Output the (x, y) coordinate of the center of the cell containing the given text.  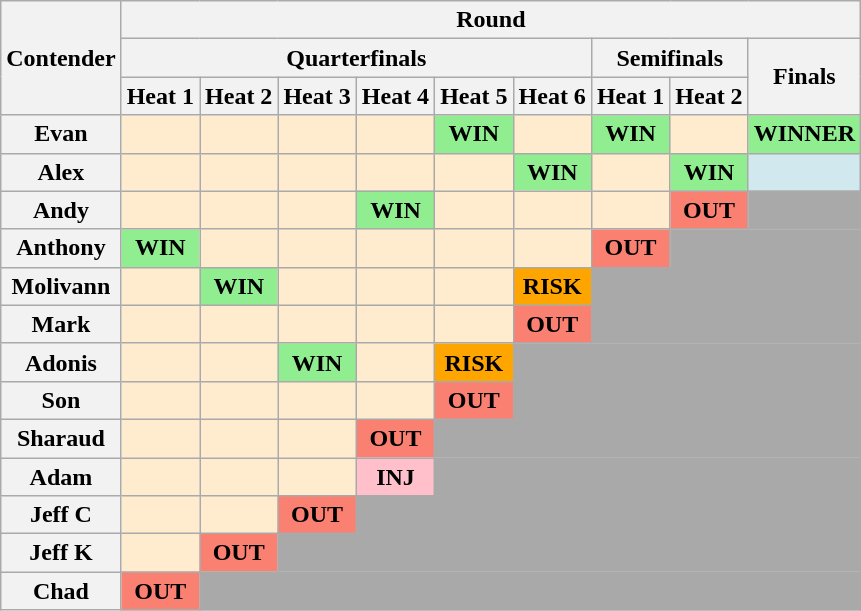
Heat 6 (552, 96)
Round (490, 20)
Jeff C (61, 515)
Quarterfinals (356, 58)
Contender (61, 58)
Finals (804, 77)
Adam (61, 477)
WINNER (804, 134)
Chad (61, 591)
Heat 4 (395, 96)
Heat 5 (474, 96)
Heat 3 (317, 96)
Sharaud (61, 438)
INJ (395, 477)
Son (61, 400)
Mark (61, 324)
Anthony (61, 248)
Andy (61, 210)
Adonis (61, 362)
Evan (61, 134)
Alex (61, 172)
Semifinals (670, 58)
Jeff K (61, 553)
Molivann (61, 286)
